Search for the cell housing the specified text and yield its [X, Y] center coordinate. 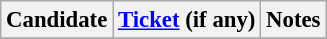
Candidate [57, 20]
Ticket (if any) [187, 20]
Notes [294, 20]
